Find where the given text appears and provide that cell's center as (X, Y) coordinate. 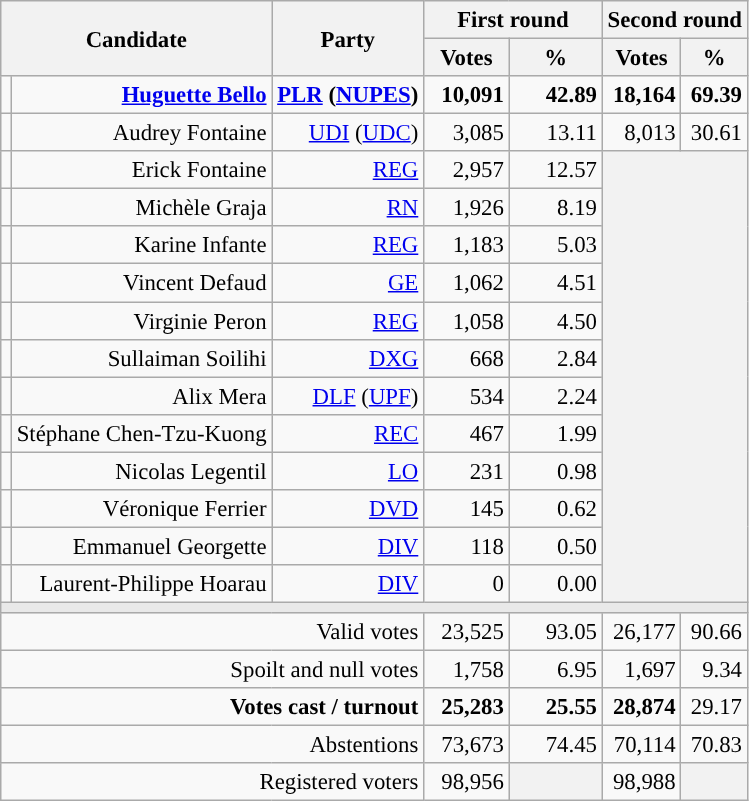
12.57 (556, 170)
Valid votes (212, 632)
Huguette Bello (142, 95)
UDI (UDC) (348, 133)
3,085 (467, 133)
1,062 (467, 283)
30.61 (714, 133)
Votes cast / turnout (212, 707)
Karine Infante (142, 245)
70,114 (642, 745)
Emmanuel Georgette (142, 546)
8.19 (556, 208)
1,058 (467, 321)
4.50 (556, 321)
Sullaiman Soilihi (142, 358)
Véronique Ferrier (142, 509)
Candidate (136, 38)
Alix Mera (142, 396)
70.83 (714, 745)
Party (348, 38)
534 (467, 396)
RN (348, 208)
18,164 (642, 95)
0.00 (556, 584)
145 (467, 509)
2,957 (467, 170)
0.62 (556, 509)
Audrey Fontaine (142, 133)
8,013 (642, 133)
13.11 (556, 133)
First round (514, 20)
LO (348, 471)
6.95 (556, 670)
9.34 (714, 670)
5.03 (556, 245)
Spoilt and null votes (212, 670)
Virginie Peron (142, 321)
DVD (348, 509)
26,177 (642, 632)
Registered voters (212, 782)
467 (467, 433)
23,525 (467, 632)
93.05 (556, 632)
90.66 (714, 632)
28,874 (642, 707)
2.24 (556, 396)
25.55 (556, 707)
0.98 (556, 471)
0.50 (556, 546)
73,673 (467, 745)
25,283 (467, 707)
Michèle Graja (142, 208)
231 (467, 471)
REC (348, 433)
Abstentions (212, 745)
GE (348, 283)
1,926 (467, 208)
PLR (NUPES) (348, 95)
1.99 (556, 433)
42.89 (556, 95)
Second round (674, 20)
DXG (348, 358)
1,697 (642, 670)
98,988 (642, 782)
Stéphane Chen-Tzu-Kuong (142, 433)
69.39 (714, 95)
2.84 (556, 358)
10,091 (467, 95)
Nicolas Legentil (142, 471)
DLF (UPF) (348, 396)
Vincent Defaud (142, 283)
Erick Fontaine (142, 170)
668 (467, 358)
Laurent-Philippe Hoarau (142, 584)
4.51 (556, 283)
74.45 (556, 745)
98,956 (467, 782)
118 (467, 546)
1,758 (467, 670)
29.17 (714, 707)
1,183 (467, 245)
0 (467, 584)
